Identify which cell holds the provided text, then report its (x, y) central coordinate. 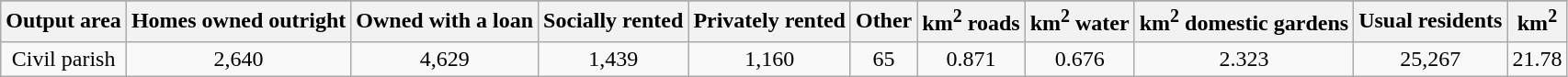
Usual residents (1430, 22)
2.323 (1244, 59)
25,267 (1430, 59)
65 (883, 59)
Socially rented (614, 22)
4,629 (445, 59)
Output area (64, 22)
21.78 (1537, 59)
Civil parish (64, 59)
1,439 (614, 59)
Owned with a loan (445, 22)
0.871 (971, 59)
km2 (1537, 22)
0.676 (1079, 59)
km2 water (1079, 22)
Homes owned outright (238, 22)
1,160 (770, 59)
km2 domestic gardens (1244, 22)
2,640 (238, 59)
Privately rented (770, 22)
km2 roads (971, 22)
Other (883, 22)
